Capture the cell that displays the provided text and extract its [X, Y] central coordinate. 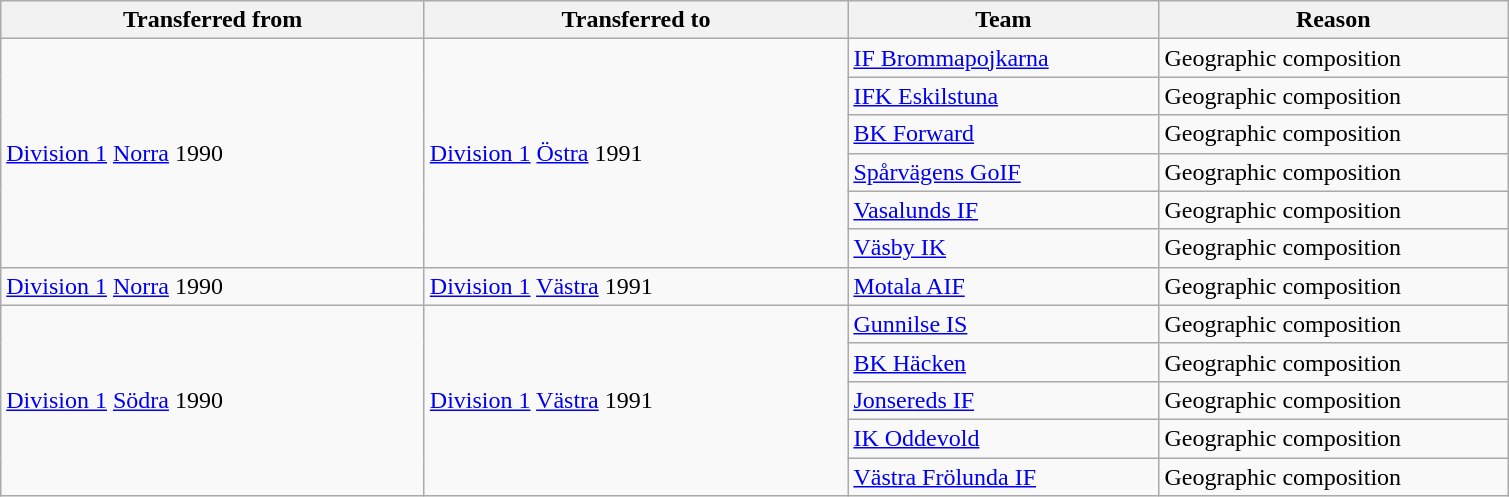
Division 1 Södra 1990 [213, 400]
Jonsereds IF [1004, 400]
Motala AIF [1004, 286]
Reason [1334, 20]
BK Häcken [1004, 362]
Västra Frölunda IF [1004, 477]
Väsby IK [1004, 248]
BK Forward [1004, 134]
IK Oddevold [1004, 438]
Division 1 Östra 1991 [636, 153]
Transferred to [636, 20]
IFK Eskilstuna [1004, 96]
IF Brommapojkarna [1004, 58]
Spårvägens GoIF [1004, 172]
Gunnilse IS [1004, 324]
Transferred from [213, 20]
Team [1004, 20]
Vasalunds IF [1004, 210]
